Return the (x, y) coordinate for the center point of the cell that contains the specified text.  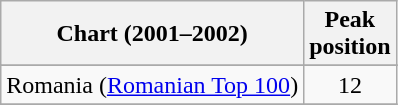
12 (350, 85)
Peakposition (350, 34)
Chart (2001–2002) (152, 34)
Romania (Romanian Top 100) (152, 85)
